Scan for the cell matching the given text and deliver its (X, Y) coordinate at center. 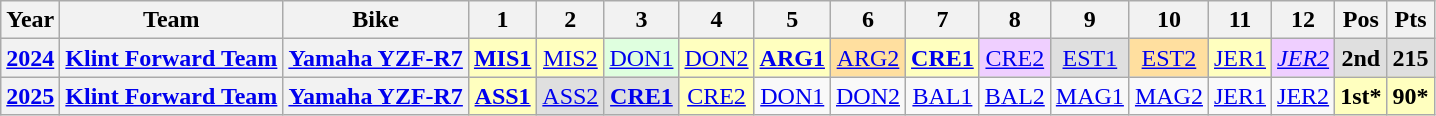
2nd (1361, 58)
215 (1410, 58)
4 (716, 20)
7 (943, 20)
8 (1014, 20)
1 (502, 20)
2024 (30, 58)
MAG1 (1090, 96)
ASS1 (502, 96)
MAG2 (1168, 96)
11 (1240, 20)
BAL1 (943, 96)
MIS2 (570, 58)
1st* (1361, 96)
ARG2 (868, 58)
EST2 (1168, 58)
Bike (376, 20)
5 (792, 20)
10 (1168, 20)
9 (1090, 20)
EST1 (1090, 58)
2 (570, 20)
ASS2 (570, 96)
6 (868, 20)
2025 (30, 96)
BAL2 (1014, 96)
MIS1 (502, 58)
ARG1 (792, 58)
Team (172, 20)
12 (1304, 20)
3 (642, 20)
90* (1410, 96)
Year (30, 20)
Pos (1361, 20)
Pts (1410, 20)
